Identify which cell holds the provided text, then report its (X, Y) central coordinate. 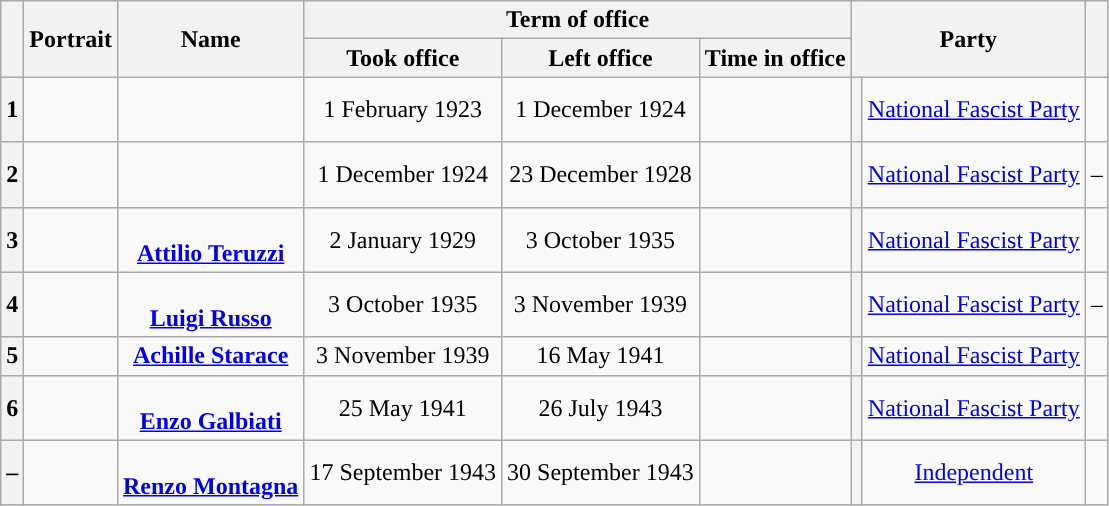
16 May 1941 (601, 356)
23 December 1928 (601, 174)
2 (12, 174)
Enzo Galbiati (210, 408)
5 (12, 356)
Took office (403, 58)
2 January 1929 (403, 240)
Portrait (71, 39)
26 July 1943 (601, 408)
Luigi Russo (210, 304)
Time in office (775, 58)
4 (12, 304)
1 (12, 110)
Attilio Teruzzi (210, 240)
25 May 1941 (403, 408)
Renzo Montagna (210, 472)
Party (968, 39)
Independent (974, 472)
3 (12, 240)
Left office (601, 58)
Achille Starace (210, 356)
17 September 1943 (403, 472)
6 (12, 408)
Term of office (578, 20)
30 September 1943 (601, 472)
Name (210, 39)
1 February 1923 (403, 110)
